Extract the [X, Y] coordinate from the center of the cell holding the provided text.  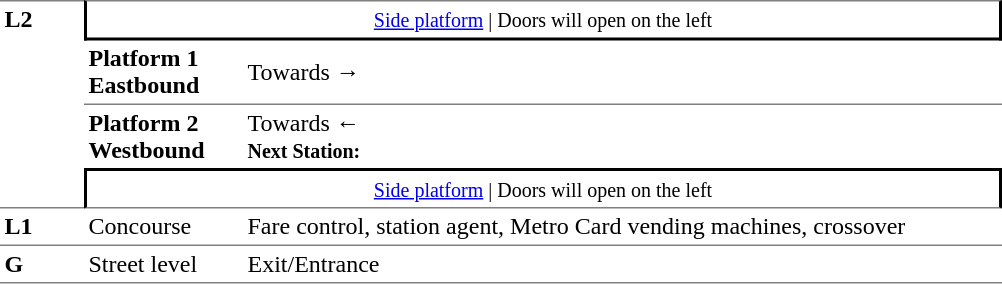
Street level [164, 264]
Concourse [164, 226]
Platform 1Eastbound [164, 72]
Exit/Entrance [622, 264]
L1 [42, 226]
Towards ← Next Station: [622, 136]
Fare control, station agent, Metro Card vending machines, crossover [622, 226]
G [42, 264]
L2 [42, 104]
Platform 2Westbound [164, 136]
Towards → [622, 72]
